Pinpoint the cell where the given text exists, returning its (x, y) midpoint coordinate. 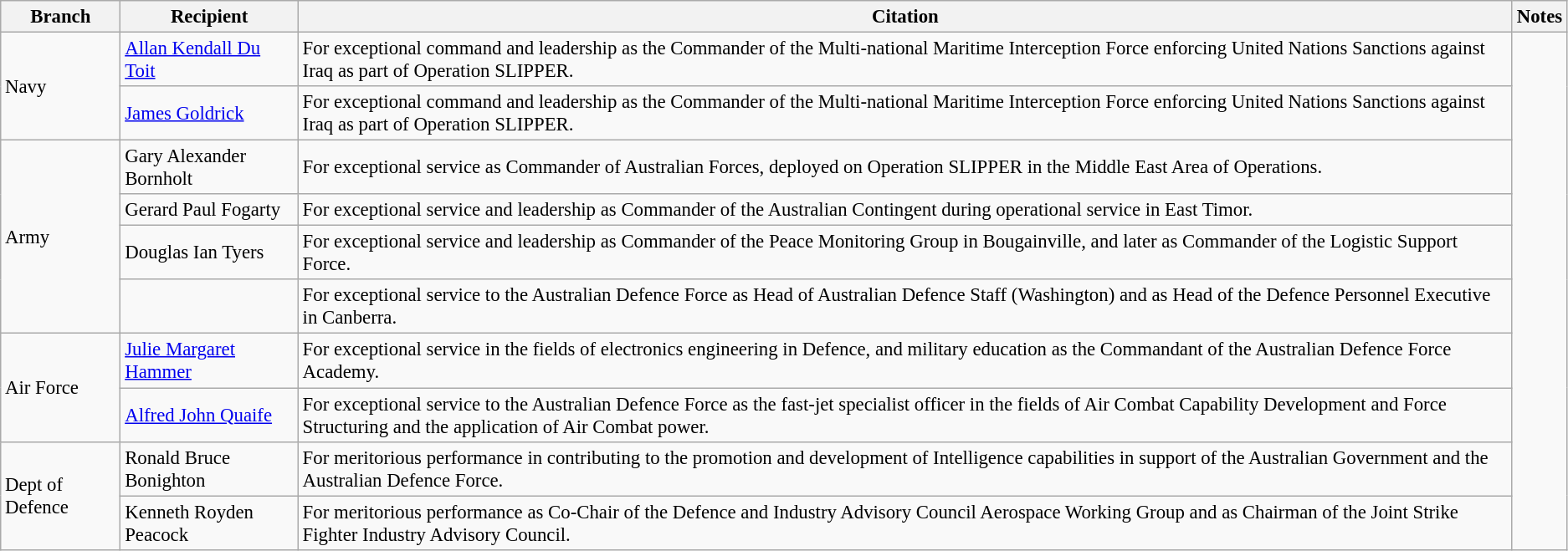
Gerard Paul Fogarty (209, 210)
Alfred John Quaife (209, 415)
Citation (905, 17)
Branch (60, 17)
Recipient (209, 17)
Army (60, 237)
Ronald Bruce Bonighton (209, 468)
Kenneth Royden Peacock (209, 523)
Dept of Defence (60, 495)
Air Force (60, 388)
James Goldrick (209, 114)
Gary Alexander Bornholt (209, 167)
Navy (60, 87)
Allan Kendall Du Toit (209, 60)
Douglas Ian Tyers (209, 253)
Julie Margaret Hammer (209, 361)
For exceptional service as Commander of Australian Forces, deployed on Operation SLIPPER in the Middle East Area of Operations. (905, 167)
For exceptional service and leadership as Commander of the Australian Contingent during operational service in East Timor. (905, 210)
Notes (1540, 17)
